Determine the (X, Y) coordinate at the center of the cell enclosing the given text.  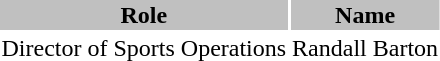
Role (144, 15)
Name (366, 15)
